Extract the [x, y] coordinate from the center of the cell holding the provided text.  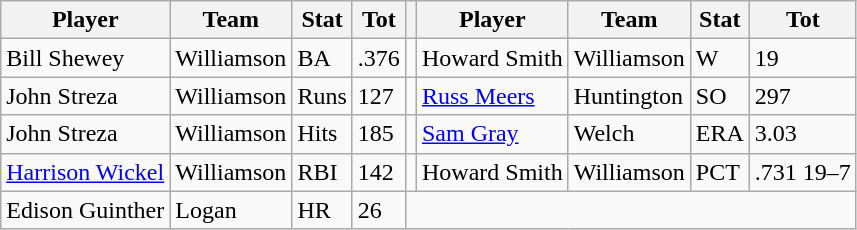
Huntington [629, 96]
19 [802, 58]
HR [322, 210]
Runs [322, 96]
Logan [231, 210]
SO [720, 96]
142 [378, 172]
3.03 [802, 134]
ERA [720, 134]
Edison Guinther [86, 210]
PCT [720, 172]
Sam Gray [492, 134]
26 [378, 210]
297 [802, 96]
RBI [322, 172]
.376 [378, 58]
Russ Meers [492, 96]
Bill Shewey [86, 58]
127 [378, 96]
185 [378, 134]
W [720, 58]
.731 19–7 [802, 172]
Harrison Wickel [86, 172]
Welch [629, 134]
Hits [322, 134]
BA [322, 58]
